Locate the cell with the specified text and output its [X, Y] center coordinate. 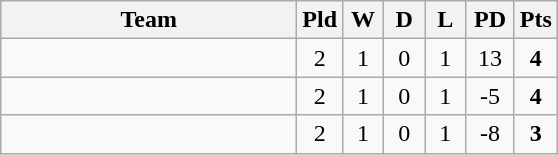
-5 [490, 96]
-8 [490, 134]
Pld [320, 20]
L [446, 20]
Pts [536, 20]
PD [490, 20]
Team [149, 20]
W [364, 20]
D [404, 20]
13 [490, 58]
3 [536, 134]
